Provide the (x, y) coordinate of the cell's center where the given text is located.  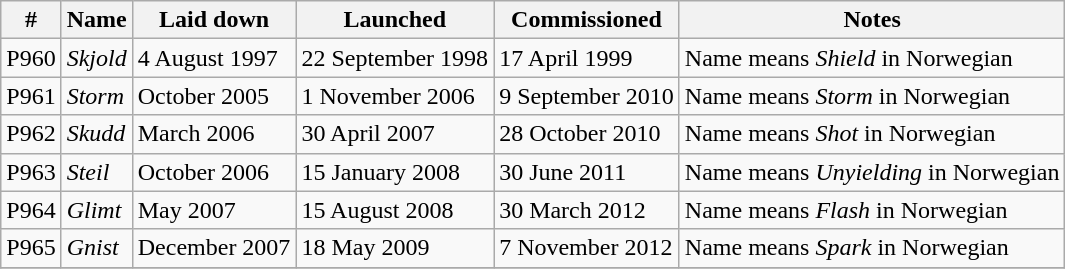
Name means Flash in Norwegian (872, 210)
Gnist (96, 248)
P963 (31, 172)
Notes (872, 20)
18 May 2009 (395, 248)
22 September 1998 (395, 58)
Skjold (96, 58)
Skudd (96, 134)
P965 (31, 248)
P964 (31, 210)
15 January 2008 (395, 172)
Storm (96, 96)
May 2007 (214, 210)
Name (96, 20)
December 2007 (214, 248)
P960 (31, 58)
15 August 2008 (395, 210)
30 March 2012 (587, 210)
28 October 2010 (587, 134)
Name means Shot in Norwegian (872, 134)
October 2005 (214, 96)
Name means Shield in Norwegian (872, 58)
Laid down (214, 20)
30 April 2007 (395, 134)
October 2006 (214, 172)
Name means Storm in Norwegian (872, 96)
Steil (96, 172)
March 2006 (214, 134)
Name means Unyielding in Norwegian (872, 172)
Commissioned (587, 20)
# (31, 20)
Launched (395, 20)
1 November 2006 (395, 96)
4 August 1997 (214, 58)
P962 (31, 134)
17 April 1999 (587, 58)
30 June 2011 (587, 172)
P961 (31, 96)
7 November 2012 (587, 248)
Glimt (96, 210)
9 September 2010 (587, 96)
Name means Spark in Norwegian (872, 248)
